Pinpoint the cell where the given text exists, returning its [x, y] midpoint coordinate. 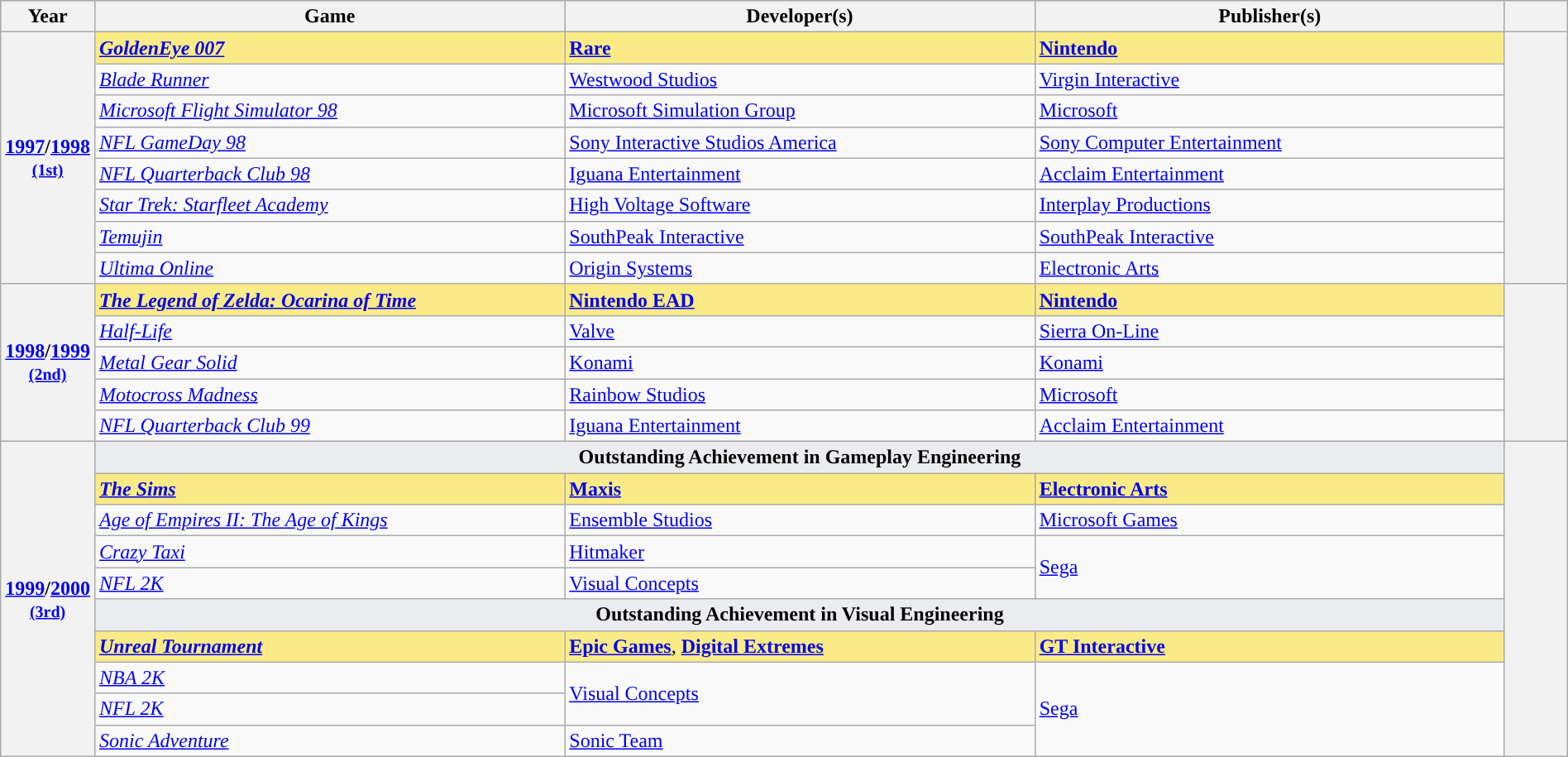
Maxis [800, 489]
The Legend of Zelda: Ocarina of Time [329, 299]
Year [48, 17]
Sonic Team [800, 740]
Microsoft Simulation Group [800, 111]
1998/1999 (2nd) [48, 362]
Motocross Madness [329, 395]
Ultima Online [329, 268]
Nintendo EAD [800, 299]
Microsoft Flight Simulator 98 [329, 111]
Rare [800, 48]
NFL Quarterback Club 99 [329, 426]
Hitmaker [800, 552]
Blade Runner [329, 79]
Virgin Interactive [1269, 79]
Valve [800, 331]
Sony Computer Entertainment [1269, 142]
Crazy Taxi [329, 552]
1999/2000 (3rd) [48, 599]
Interplay Productions [1269, 205]
Sony Interactive Studios America [800, 142]
Ensemble Studios [800, 520]
Outstanding Achievement in Gameplay Engineering [799, 458]
Temujin [329, 237]
Origin Systems [800, 268]
Outstanding Achievement in Visual Engineering [799, 615]
Star Trek: Starfleet Academy [329, 205]
Metal Gear Solid [329, 362]
Developer(s) [800, 17]
Rainbow Studios [800, 395]
Sonic Adventure [329, 740]
Microsoft Games [1269, 520]
1997/1998 (1st) [48, 158]
Half-Life [329, 331]
Epic Games, Digital Extremes [800, 646]
Age of Empires II: The Age of Kings [329, 520]
High Voltage Software [800, 205]
Publisher(s) [1269, 17]
NFL Quarterback Club 98 [329, 174]
Westwood Studios [800, 79]
Unreal Tournament [329, 646]
Game [329, 17]
The Sims [329, 489]
NBA 2K [329, 678]
GT Interactive [1269, 646]
GoldenEye 007 [329, 48]
Sierra On-Line [1269, 331]
NFL GameDay 98 [329, 142]
